Scan for the cell matching the given text and deliver its [X, Y] coordinate at center. 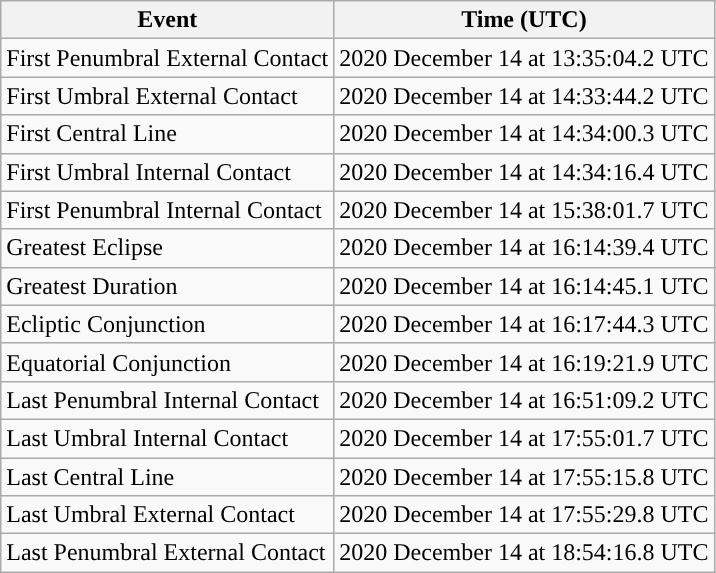
First Penumbral External Contact [168, 58]
Event [168, 20]
Last Penumbral Internal Contact [168, 400]
Greatest Eclipse [168, 248]
2020 December 14 at 14:34:16.4 UTC [524, 172]
Time (UTC) [524, 20]
First Umbral External Contact [168, 96]
2020 December 14 at 16:17:44.3 UTC [524, 324]
Last Central Line [168, 477]
Equatorial Conjunction [168, 362]
2020 December 14 at 17:55:01.7 UTC [524, 438]
2020 December 14 at 13:35:04.2 UTC [524, 58]
Greatest Duration [168, 286]
2020 December 14 at 16:14:45.1 UTC [524, 286]
2020 December 14 at 16:19:21.9 UTC [524, 362]
First Central Line [168, 134]
2020 December 14 at 17:55:29.8 UTC [524, 515]
Last Umbral Internal Contact [168, 438]
2020 December 14 at 15:38:01.7 UTC [524, 210]
Ecliptic Conjunction [168, 324]
2020 December 14 at 17:55:15.8 UTC [524, 477]
2020 December 14 at 14:34:00.3 UTC [524, 134]
2020 December 14 at 16:51:09.2 UTC [524, 400]
First Penumbral Internal Contact [168, 210]
First Umbral Internal Contact [168, 172]
Last Penumbral External Contact [168, 553]
2020 December 14 at 14:33:44.2 UTC [524, 96]
2020 December 14 at 18:54:16.8 UTC [524, 553]
2020 December 14 at 16:14:39.4 UTC [524, 248]
Last Umbral External Contact [168, 515]
